Scan for the cell matching the given text and deliver its [x, y] coordinate at center. 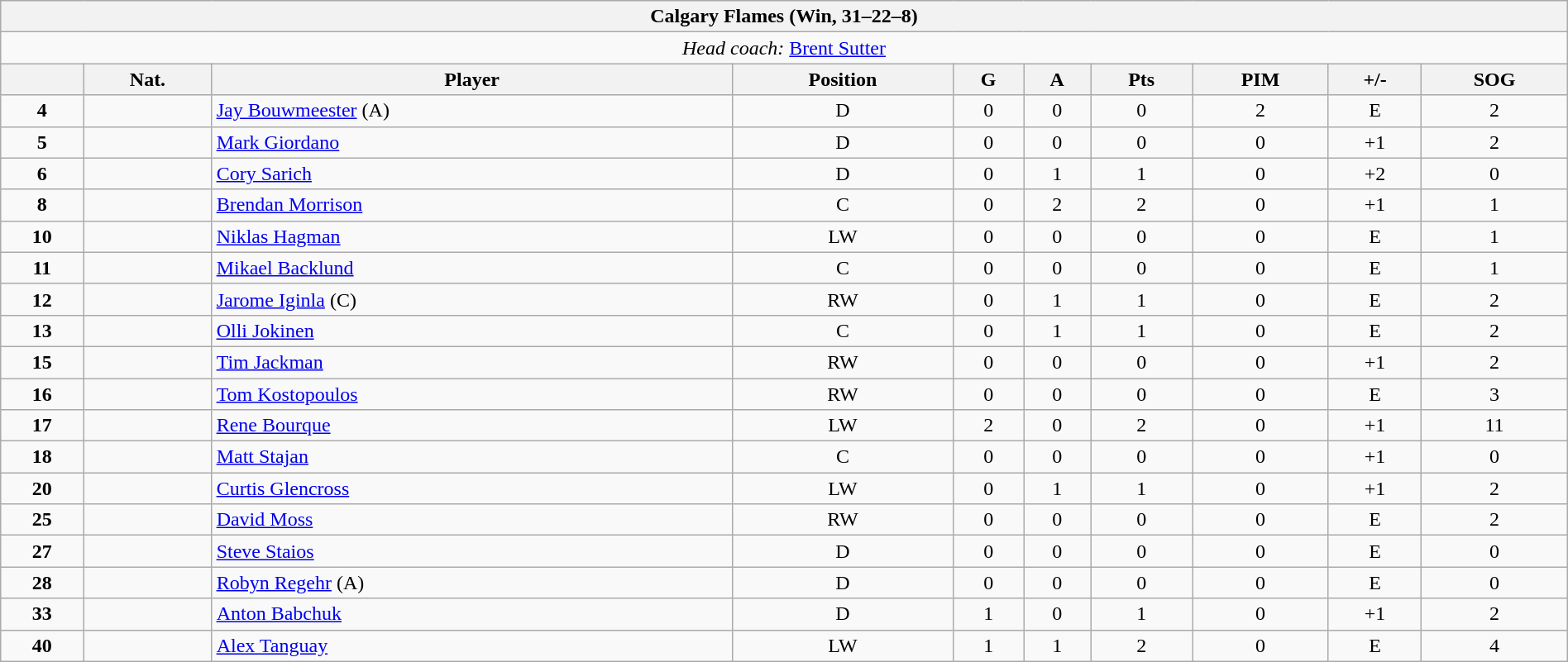
+2 [1374, 174]
28 [42, 583]
Tim Jackman [471, 362]
Brendan Morrison [471, 205]
Position [843, 79]
8 [42, 205]
10 [42, 236]
Player [471, 79]
Mark Giordano [471, 142]
Mikael Backlund [471, 268]
5 [42, 142]
13 [42, 331]
15 [42, 362]
25 [42, 520]
Steve Staios [471, 551]
Olli Jokinen [471, 331]
Curtis Glencross [471, 488]
Calgary Flames (Win, 31–22–8) [784, 17]
David Moss [471, 520]
Alex Tanguay [471, 645]
G [989, 79]
Cory Sarich [471, 174]
Jay Bouwmeester (A) [471, 111]
Head coach: Brent Sutter [784, 48]
A [1057, 79]
40 [42, 645]
18 [42, 457]
16 [42, 394]
20 [42, 488]
Jarome Iginla (C) [471, 299]
SOG [1494, 79]
33 [42, 614]
Matt Stajan [471, 457]
6 [42, 174]
3 [1494, 394]
+/- [1374, 79]
Tom Kostopoulos [471, 394]
27 [42, 551]
Pts [1141, 79]
Robyn Regehr (A) [471, 583]
Nat. [147, 79]
Niklas Hagman [471, 236]
Rene Bourque [471, 426]
Anton Babchuk [471, 614]
12 [42, 299]
17 [42, 426]
PIM [1260, 79]
